Determine the [X, Y] coordinate at the center of the cell enclosing the given text.  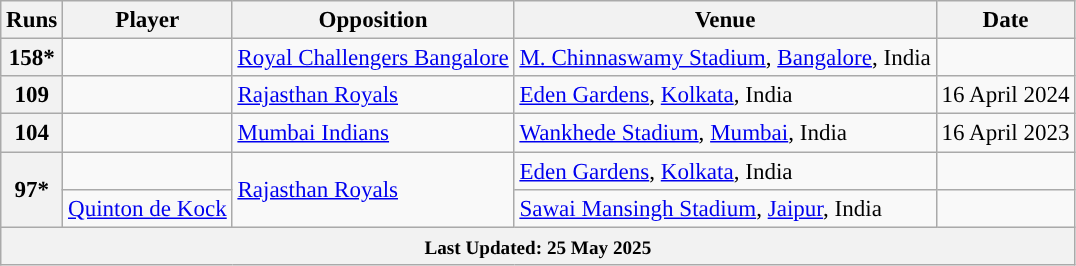
Date [1006, 20]
16 April 2023 [1006, 133]
Quinton de Kock [148, 209]
Wankhede Stadium, Mumbai, India [725, 133]
Player [148, 20]
Runs [32, 20]
Mumbai Indians [373, 133]
Last Updated: 25 May 2025 [538, 246]
109 [32, 95]
Royal Challengers Bangalore [373, 58]
Sawai Mansingh Stadium, Jaipur, India [725, 209]
158* [32, 58]
Opposition [373, 20]
16 April 2024 [1006, 95]
104 [32, 133]
97* [32, 190]
Venue [725, 20]
M. Chinnaswamy Stadium, Bangalore, India [725, 58]
